Pinpoint the cell where the given text exists, returning its [X, Y] midpoint coordinate. 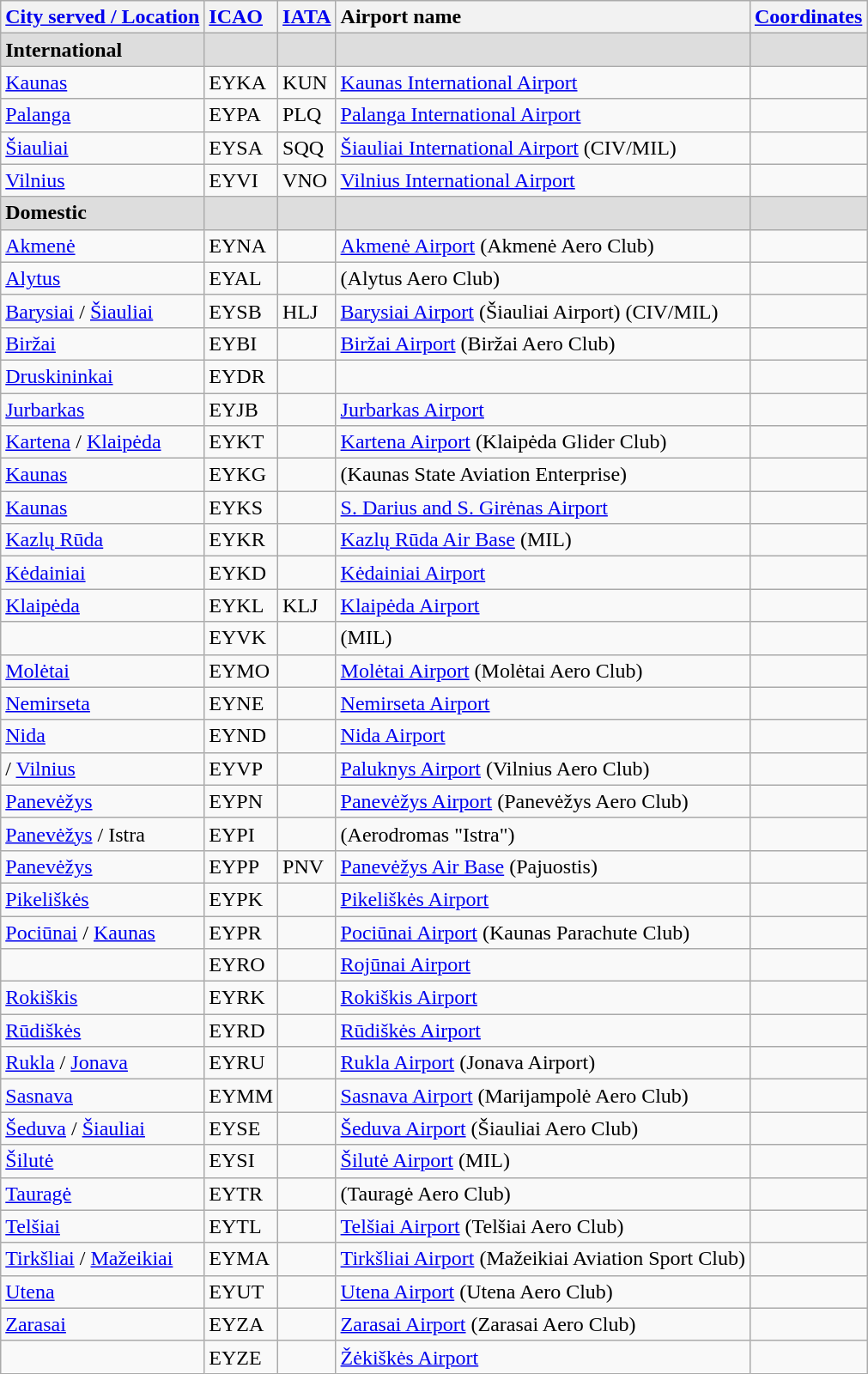
Airport name [543, 17]
Tirkšliai Airport (Mažeikiai Aviation Sport Club) [543, 1259]
EYAL [241, 278]
EYTL [241, 1226]
Kartena Airport (Klaipėda Glider Club) [543, 442]
EYPR [241, 932]
Zarasai Airport (Zarasai Aero Club) [543, 1324]
KUN [307, 82]
Molėtai [103, 671]
EYKD [241, 573]
Tirkšliai / Mažeikiai [103, 1259]
Rojūnai Airport [543, 965]
Rukla Airport (Jonava Airport) [543, 1063]
EYKT [241, 442]
Kartena / Klaipėda [103, 442]
EYPA [241, 115]
EYMA [241, 1259]
EYRK [241, 998]
EYTR [241, 1194]
EYPP [241, 866]
EYKS [241, 508]
Kėdainiai [103, 573]
Šiauliai International Airport (CIV/MIL) [543, 148]
IATA [307, 17]
Akmenė [103, 246]
Panevėžys Airport (Panevėžys Aero Club) [543, 801]
(Aerodromas "Istra") [543, 834]
Panevėžys / Istra [103, 834]
EYVP [241, 769]
Alytus [103, 278]
Nemirseta Airport [543, 703]
Kazlų Rūda [103, 540]
Panevėžys Air Base (Pajuostis) [543, 866]
EYMM [241, 1096]
Rokiškis [103, 998]
Coordinates [808, 17]
EYRO [241, 965]
Biržai Airport (Biržai Aero Club) [543, 343]
EYBI [241, 343]
Paluknys Airport (Vilnius Aero Club) [543, 769]
Telšiai Airport (Telšiai Aero Club) [543, 1226]
Pociūnai / Kaunas [103, 932]
Biržai [103, 343]
EYKL [241, 605]
EYKA [241, 82]
PLQ [307, 115]
EYZA [241, 1324]
Šeduva / Šiauliai [103, 1128]
(Tauragė Aero Club) [543, 1194]
Kaunas International Airport [543, 82]
Klaipėda Airport [543, 605]
Tauragė [103, 1194]
S. Darius and S. Girėnas Airport [543, 508]
(Kaunas State Aviation Enterprise) [543, 475]
Rūdiškės Airport [543, 1030]
EYVK [241, 638]
Rokiškis Airport [543, 998]
Vilnius International Airport [543, 180]
Barysiai Airport (Šiauliai Airport) (CIV/MIL) [543, 311]
HLJ [307, 311]
EYRD [241, 1030]
City served / Location [103, 17]
EYRU [241, 1063]
EYSB [241, 311]
Šilutė [103, 1161]
Nida [103, 736]
(MIL) [543, 638]
(Alytus Aero Club) [543, 278]
Šilutė Airport (MIL) [543, 1161]
International [103, 50]
Rūdiškės [103, 1030]
Sasnava Airport (Marijampolė Aero Club) [543, 1096]
Kazlų Rūda Air Base (MIL) [543, 540]
EYJB [241, 410]
Jurbarkas Airport [543, 410]
Vilnius [103, 180]
Pociūnai Airport (Kaunas Parachute Club) [543, 932]
Molėtai Airport (Molėtai Aero Club) [543, 671]
EYSA [241, 148]
EYPK [241, 899]
EYNE [241, 703]
Palanga International Airport [543, 115]
PNV [307, 866]
Telšiai [103, 1226]
SQQ [307, 148]
EYVI [241, 180]
Jurbarkas [103, 410]
EYSI [241, 1161]
Zarasai [103, 1324]
EYKG [241, 475]
EYSE [241, 1128]
Barysiai / Šiauliai [103, 311]
Klaipėda [103, 605]
Pikeliškės Airport [543, 899]
Žėkiškės Airport [543, 1357]
Pikeliškės [103, 899]
EYND [241, 736]
EYNA [241, 246]
Utena Airport (Utena Aero Club) [543, 1292]
EYKR [241, 540]
KLJ [307, 605]
EYPI [241, 834]
Druskininkai [103, 376]
Utena [103, 1292]
EYPN [241, 801]
EYMO [241, 671]
Nida Airport [543, 736]
Akmenė Airport (Akmenė Aero Club) [543, 246]
/ Vilnius [103, 769]
Rukla / Jonava [103, 1063]
EYUT [241, 1292]
Šeduva Airport (Šiauliai Aero Club) [543, 1128]
ICAO [241, 17]
Nemirseta [103, 703]
Domestic [103, 213]
Palanga [103, 115]
EYZE [241, 1357]
Šiauliai [103, 148]
Sasnava [103, 1096]
EYDR [241, 376]
VNO [307, 180]
Kėdainiai Airport [543, 573]
